Return [x, y] of the center of cell containing provided text 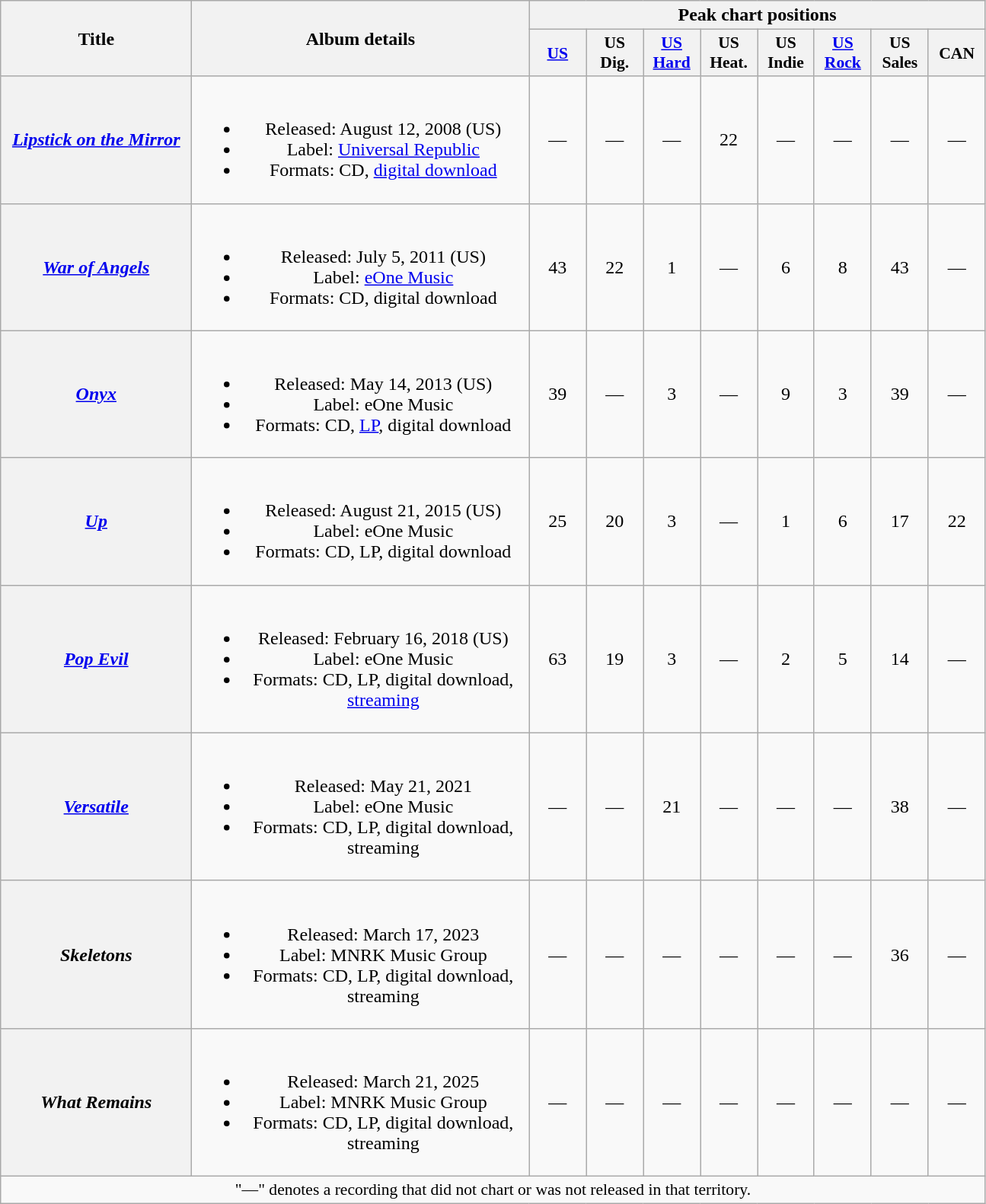
Title [96, 38]
2 [786, 659]
US Dig. [615, 53]
14 [900, 659]
What Remains [96, 1102]
63 [557, 659]
36 [900, 954]
Released: August 21, 2015 (US)Label: eOne MusicFormats: CD, LP, digital download [361, 521]
Released: May 21, 2021Label: eOne MusicFormats: CD, LP, digital download, streaming [361, 806]
8 [842, 267]
17 [900, 521]
USHard [672, 53]
Album details [361, 38]
USRock [842, 53]
Released: August 12, 2008 (US)Label: Universal RepublicFormats: CD, digital download [361, 140]
25 [557, 521]
US [557, 53]
20 [615, 521]
Peak chart positions [757, 15]
Pop Evil [96, 659]
Released: May 14, 2013 (US)Label: eOne MusicFormats: CD, LP, digital download [361, 394]
38 [900, 806]
War of Angels [96, 267]
Skeletons [96, 954]
Released: February 16, 2018 (US)Label: eOne MusicFormats: CD, LP, digital download, streaming [361, 659]
5 [842, 659]
Released: July 5, 2011 (US)Label: eOne MusicFormats: CD, digital download [361, 267]
Onyx [96, 394]
Released: March 17, 2023Label: MNRK Music GroupFormats: CD, LP, digital download, streaming [361, 954]
US Heat. [729, 53]
Up [96, 521]
21 [672, 806]
US Sales [900, 53]
Lipstick on the Mirror [96, 140]
"—" denotes a recording that did not chart or was not released in that territory. [493, 1190]
Versatile [96, 806]
19 [615, 659]
CAN [956, 53]
Released: March 21, 2025Label: MNRK Music GroupFormats: CD, LP, digital download, streaming [361, 1102]
US Indie [786, 53]
9 [786, 394]
